Search for the cell housing the specified text and yield its [X, Y] center coordinate. 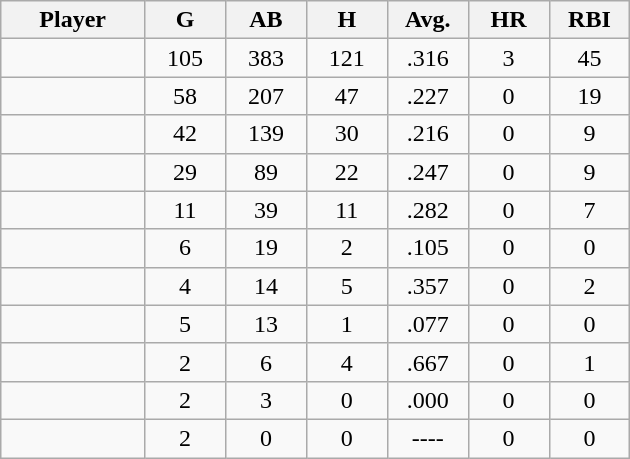
.077 [428, 324]
42 [186, 134]
30 [346, 134]
207 [266, 96]
13 [266, 324]
39 [266, 210]
RBI [590, 20]
---- [428, 438]
.282 [428, 210]
105 [186, 58]
Avg. [428, 20]
29 [186, 172]
45 [590, 58]
7 [590, 210]
.247 [428, 172]
139 [266, 134]
G [186, 20]
.357 [428, 286]
.227 [428, 96]
58 [186, 96]
383 [266, 58]
Player [73, 20]
.216 [428, 134]
22 [346, 172]
89 [266, 172]
14 [266, 286]
.105 [428, 248]
H [346, 20]
.667 [428, 362]
.000 [428, 400]
HR [508, 20]
AB [266, 20]
47 [346, 96]
121 [346, 58]
.316 [428, 58]
